Return the (x, y) coordinate for the center point of the cell that contains the specified text.  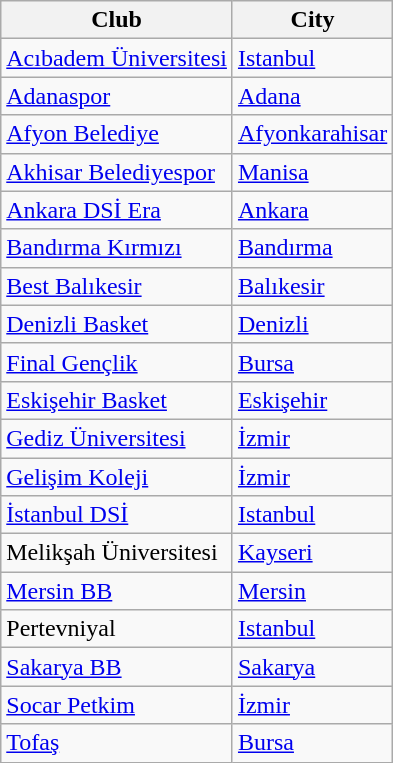
Pertevniyal (117, 629)
Denizli Basket (117, 324)
Akhisar Belediyespor (117, 172)
Ankara DSİ Era (117, 210)
Ankara (312, 210)
Best Balıkesir (117, 286)
Kayseri (312, 553)
Adanaspor (117, 96)
Sakarya (312, 667)
Manisa (312, 172)
City (312, 20)
İstanbul DSİ (117, 515)
Balıkesir (312, 286)
Mersin (312, 591)
Tofaş (117, 743)
Adana (312, 96)
Denizli (312, 324)
Gelişim Koleji (117, 477)
Eskişehir Basket (117, 400)
Afyon Belediye (117, 134)
Gediz Üniversitesi (117, 438)
Acıbadem Üniversitesi (117, 58)
Mersin BB (117, 591)
Afyonkarahisar (312, 134)
Eskişehir (312, 400)
Bandırma Kırmızı (117, 248)
Socar Petkim (117, 705)
Melikşah Üniversitesi (117, 553)
Club (117, 20)
Final Gençlik (117, 362)
Sakarya BB (117, 667)
Bandırma (312, 248)
